Identify which cell holds the provided text, then report its (X, Y) central coordinate. 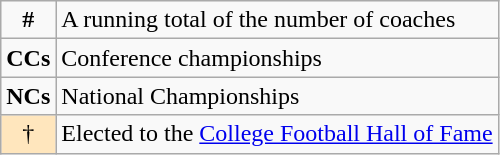
# (28, 20)
Elected to the College Football Hall of Fame (277, 134)
National Championships (277, 96)
NCs (28, 96)
CCs (28, 58)
Conference championships (277, 58)
A running total of the number of coaches (277, 20)
† (28, 134)
